Determine the (x, y) coordinate at the center of the cell enclosing the given text.  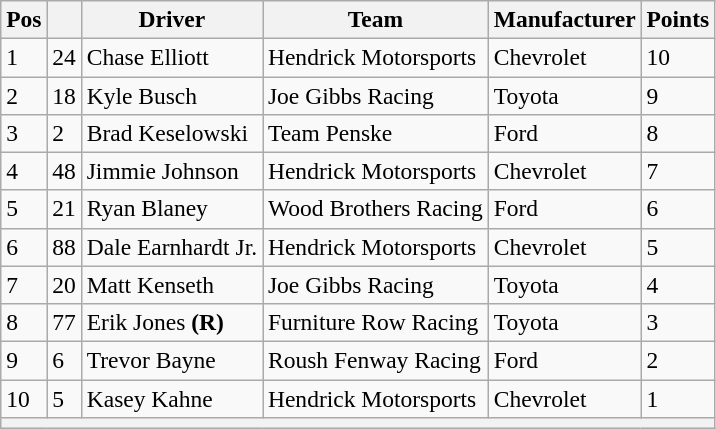
Points (678, 19)
Matt Kenseth (172, 285)
Roush Fenway Racing (376, 360)
Erik Jones (R) (172, 322)
Furniture Row Racing (376, 322)
48 (64, 171)
Jimmie Johnson (172, 171)
Team (376, 19)
21 (64, 209)
Manufacturer (564, 19)
Dale Earnhardt Jr. (172, 247)
Kasey Kahne (172, 398)
Kyle Busch (172, 95)
Trevor Bayne (172, 360)
Ryan Blaney (172, 209)
Brad Keselowski (172, 133)
Team Penske (376, 133)
24 (64, 57)
Wood Brothers Racing (376, 209)
18 (64, 95)
Pos (24, 19)
20 (64, 285)
77 (64, 322)
88 (64, 247)
Driver (172, 19)
Chase Elliott (172, 57)
